For the text-containing cell, return its midpoint in (X, Y) coordinate format. 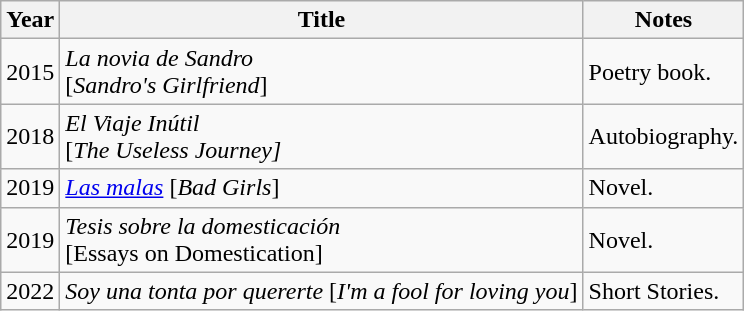
2018 (30, 136)
2022 (30, 291)
Poetry book. (664, 72)
Year (30, 20)
Las malas [Bad Girls] (322, 188)
La novia de Sandro[Sandro's Girlfriend] (322, 72)
Notes (664, 20)
Tesis sobre la domesticación[Essays on Domestication] (322, 240)
2015 (30, 72)
El Viaje Inútil[The Useless Journey] (322, 136)
Title (322, 20)
Short Stories. (664, 291)
Soy una tonta por quererte [I'm a fool for loving you] (322, 291)
Autobiography. (664, 136)
